Detect which cell encompasses the target text, then output its [x, y] center coordinate. 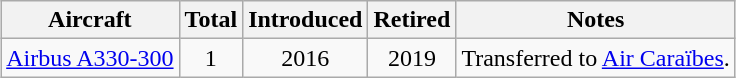
Retired [412, 20]
2019 [412, 58]
Notes [596, 20]
Airbus A330-300 [90, 58]
Total [211, 20]
Aircraft [90, 20]
2016 [306, 58]
Transferred to Air Caraïbes. [596, 58]
Introduced [306, 20]
1 [211, 58]
